Determine the (X, Y) coordinate at the center of the cell enclosing the given text.  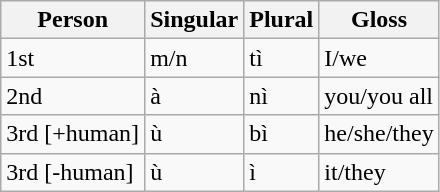
he/she/they (379, 134)
bì (282, 134)
à (194, 96)
2nd (73, 96)
I/we (379, 58)
it/they (379, 172)
1st (73, 58)
Gloss (379, 20)
3rd [+human] (73, 134)
ì (282, 172)
Plural (282, 20)
m/n (194, 58)
tì (282, 58)
3rd [-human] (73, 172)
nì (282, 96)
you/you all (379, 96)
Singular (194, 20)
Person (73, 20)
